Detect which cell encompasses the target text, then output its [x, y] center coordinate. 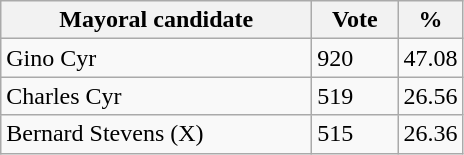
Charles Cyr [156, 96]
26.56 [430, 96]
Mayoral candidate [156, 20]
519 [355, 96]
47.08 [430, 58]
Bernard Stevens (X) [156, 134]
% [430, 20]
26.36 [430, 134]
Gino Cyr [156, 58]
920 [355, 58]
515 [355, 134]
Vote [355, 20]
